Locate the cell with the specified text and output its (X, Y) center coordinate. 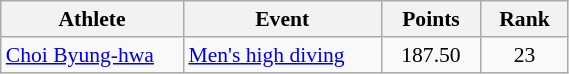
187.50 (431, 55)
Rank (524, 19)
Event (282, 19)
Men's high diving (282, 55)
Points (431, 19)
23 (524, 55)
Athlete (92, 19)
Choi Byung-hwa (92, 55)
